Identify which cell holds the provided text, then report its (X, Y) central coordinate. 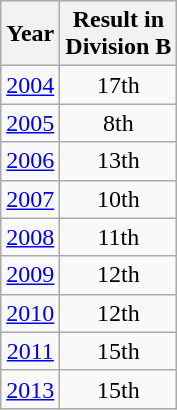
2009 (30, 275)
8th (118, 123)
Result inDivision B (118, 34)
13th (118, 161)
2013 (30, 389)
2004 (30, 85)
2008 (30, 237)
11th (118, 237)
Year (30, 34)
2011 (30, 351)
17th (118, 85)
2007 (30, 199)
2005 (30, 123)
2010 (30, 313)
10th (118, 199)
2006 (30, 161)
